Search for the cell housing the specified text and yield its [X, Y] center coordinate. 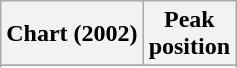
Peakposition [189, 34]
Chart (2002) [72, 34]
